Pinpoint the cell where the given text exists, returning its [X, Y] midpoint coordinate. 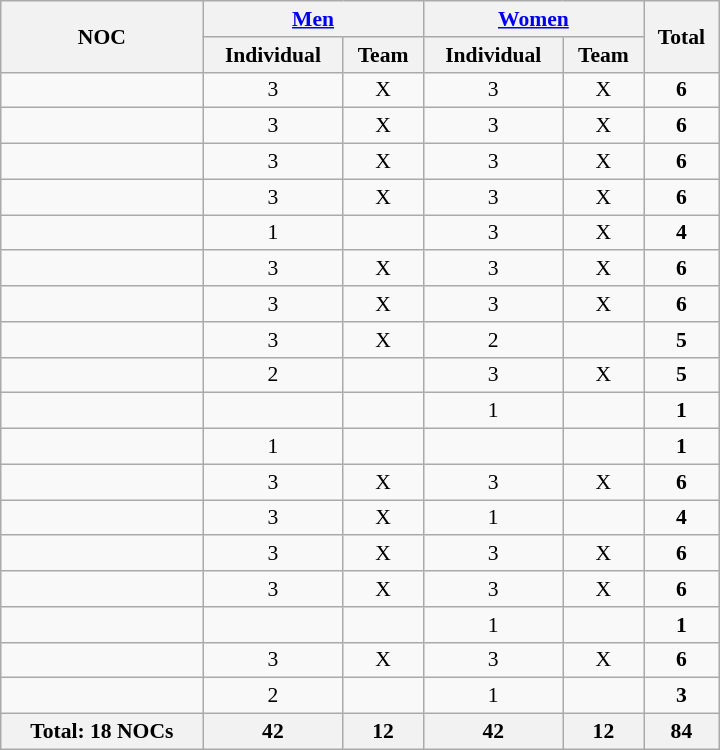
Total [682, 36]
Total: 18 NOCs [102, 732]
Women [533, 19]
84 [682, 732]
Men [313, 19]
NOC [102, 36]
